Return the [x, y] coordinate for the center point of the cell that contains the specified text.  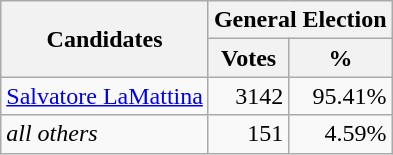
General Election [300, 20]
Votes [248, 58]
3142 [248, 96]
4.59% [340, 134]
95.41% [340, 96]
% [340, 58]
151 [248, 134]
Candidates [105, 39]
Salvatore LaMattina [105, 96]
all others [105, 134]
